Identify which cell holds the provided text, then report its (x, y) central coordinate. 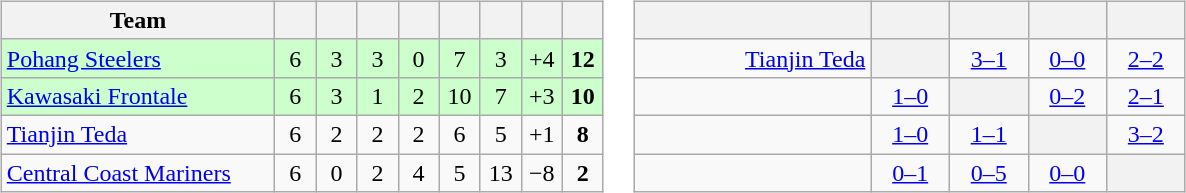
4 (418, 173)
0–1 (910, 173)
3–2 (1146, 134)
1–1 (988, 134)
−8 (542, 173)
2–1 (1146, 96)
+3 (542, 96)
0–5 (988, 173)
8 (582, 134)
12 (582, 58)
Central Coast Mariners (138, 173)
Kawasaki Frontale (138, 96)
2–2 (1146, 58)
1 (378, 96)
Team (138, 20)
3–1 (988, 58)
0–2 (1068, 96)
+4 (542, 58)
13 (500, 173)
+1 (542, 134)
Pohang Steelers (138, 58)
